Pinpoint the cell where the given text exists, returning its [X, Y] midpoint coordinate. 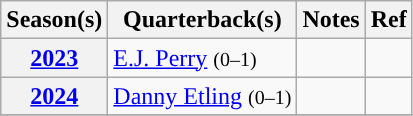
2024 [54, 96]
E.J. Perry (0–1) [202, 58]
Notes [331, 20]
Quarterback(s) [202, 20]
Ref [388, 20]
Season(s) [54, 20]
2023 [54, 58]
Danny Etling (0–1) [202, 96]
